For the text-containing cell, return its midpoint in [x, y] coordinate format. 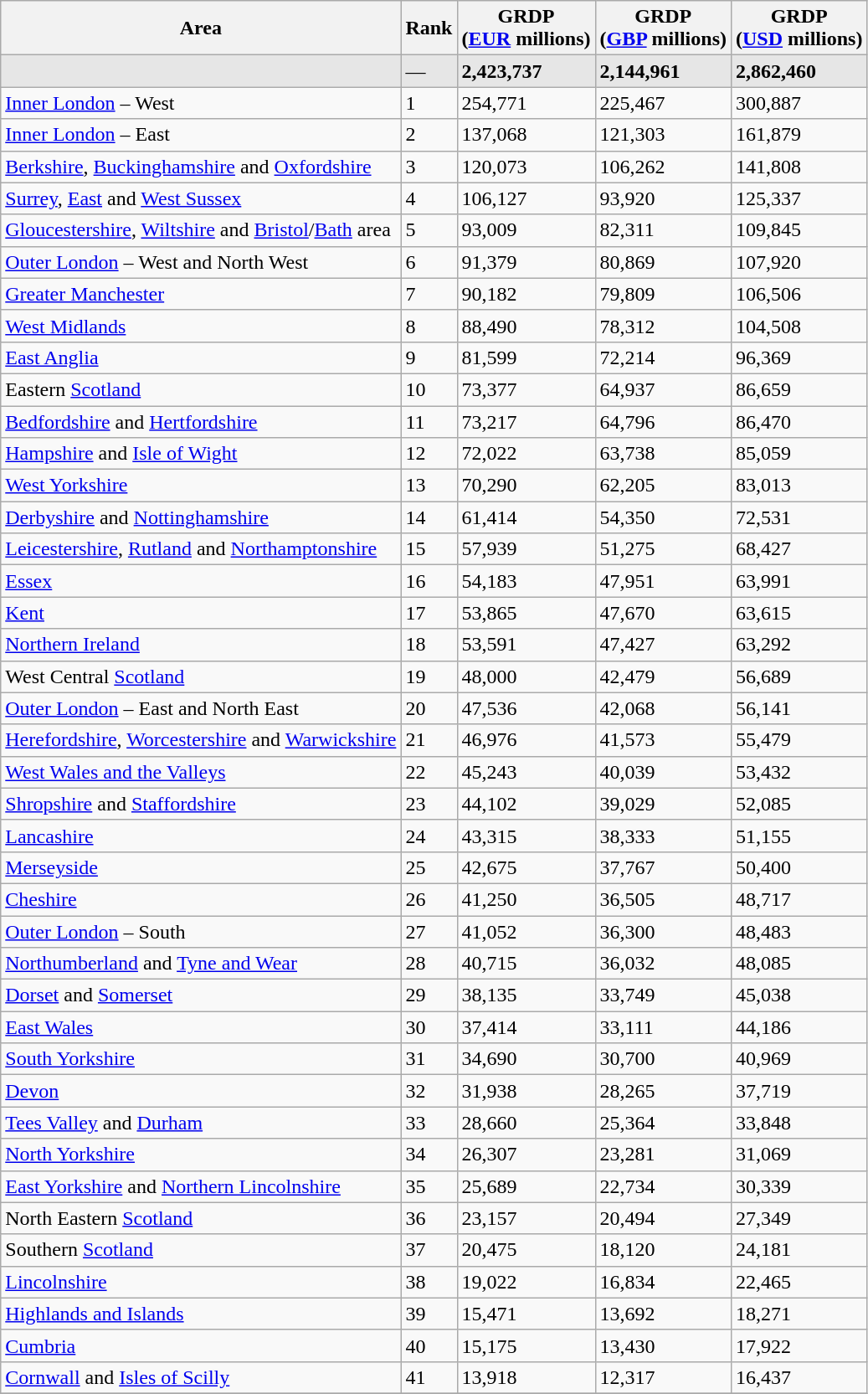
51,275 [663, 549]
86,659 [799, 389]
79,809 [663, 294]
56,141 [799, 708]
3 [429, 167]
Southern Scotland [201, 1250]
25,689 [526, 1186]
254,771 [526, 103]
62,205 [663, 486]
Inner London – West [201, 103]
63,738 [663, 454]
53,865 [526, 613]
82,311 [663, 230]
Tees Valley and Durham [201, 1123]
4 [429, 198]
137,068 [526, 135]
Kent [201, 613]
73,217 [526, 421]
15,471 [526, 1314]
88,490 [526, 326]
20,494 [663, 1218]
18 [429, 645]
West Yorkshire [201, 486]
— [429, 71]
Gloucestershire, Wiltshire and Bristol/Bath area [201, 230]
109,845 [799, 230]
40,715 [526, 964]
38 [429, 1282]
78,312 [663, 326]
2,423,737 [526, 71]
22,734 [663, 1186]
44,102 [526, 804]
North Yorkshire [201, 1155]
27 [429, 932]
43,315 [526, 836]
12,317 [663, 1377]
52,085 [799, 804]
North Eastern Scotland [201, 1218]
28,265 [663, 1091]
72,531 [799, 517]
26 [429, 899]
47,951 [663, 581]
Devon [201, 1091]
15,175 [526, 1345]
28 [429, 964]
Hampshire and Isle of Wight [201, 454]
South Yorkshire [201, 1059]
36 [429, 1218]
41,250 [526, 899]
46,976 [526, 740]
90,182 [526, 294]
120,073 [526, 167]
42,479 [663, 676]
18,120 [663, 1250]
47,670 [663, 613]
Merseyside [201, 867]
64,796 [663, 421]
21 [429, 740]
5 [429, 230]
25,364 [663, 1123]
36,505 [663, 899]
17,922 [799, 1345]
44,186 [799, 1027]
Cheshire [201, 899]
Cumbria [201, 1345]
2 [429, 135]
24,181 [799, 1250]
63,292 [799, 645]
10 [429, 389]
Outer London – West and North West [201, 262]
73,377 [526, 389]
Berkshire, Buckinghamshire and Oxfordshire [201, 167]
38,135 [526, 995]
68,427 [799, 549]
48,085 [799, 964]
West Central Scotland [201, 676]
8 [429, 326]
61,414 [526, 517]
41 [429, 1377]
31,938 [526, 1091]
80,869 [663, 262]
37 [429, 1250]
106,127 [526, 198]
30 [429, 1027]
24 [429, 836]
1 [429, 103]
31 [429, 1059]
55,479 [799, 740]
13,918 [526, 1377]
35 [429, 1186]
106,506 [799, 294]
42,675 [526, 867]
Surrey, East and West Sussex [201, 198]
63,991 [799, 581]
Leicestershire, Rutland and Northamptonshire [201, 549]
81,599 [526, 358]
106,262 [663, 167]
23,157 [526, 1218]
Outer London – South [201, 932]
East Yorkshire and Northern Lincolnshire [201, 1186]
48,717 [799, 899]
13,430 [663, 1345]
Shropshire and Staffordshire [201, 804]
34 [429, 1155]
East Wales [201, 1027]
Greater Manchester [201, 294]
47,536 [526, 708]
27,349 [799, 1218]
Eastern Scotland [201, 389]
54,350 [663, 517]
Essex [201, 581]
37,414 [526, 1027]
141,808 [799, 167]
Herefordshire, Worcestershire and Warwickshire [201, 740]
34,690 [526, 1059]
64,937 [663, 389]
40,039 [663, 772]
11 [429, 421]
GRDP(GBP millions) [663, 28]
36,300 [663, 932]
16,834 [663, 1282]
104,508 [799, 326]
17 [429, 613]
13,692 [663, 1314]
Lancashire [201, 836]
26,307 [526, 1155]
Inner London – East [201, 135]
70,290 [526, 486]
53,591 [526, 645]
42,068 [663, 708]
Lincolnshire [201, 1282]
93,009 [526, 230]
33,749 [663, 995]
31,069 [799, 1155]
Northumberland and Tyne and Wear [201, 964]
40 [429, 1345]
13 [429, 486]
225,467 [663, 103]
23,281 [663, 1155]
30,339 [799, 1186]
Derbyshire and Nottinghamshire [201, 517]
22 [429, 772]
28,660 [526, 1123]
125,337 [799, 198]
25 [429, 867]
37,767 [663, 867]
16,437 [799, 1377]
86,470 [799, 421]
96,369 [799, 358]
West Wales and the Valleys [201, 772]
161,879 [799, 135]
38,333 [663, 836]
107,920 [799, 262]
Area [201, 28]
300,887 [799, 103]
20,475 [526, 1250]
39 [429, 1314]
22,465 [799, 1282]
72,214 [663, 358]
36,032 [663, 964]
56,689 [799, 676]
15 [429, 549]
53,432 [799, 772]
83,013 [799, 486]
41,573 [663, 740]
37,719 [799, 1091]
Outer London – East and North East [201, 708]
51,155 [799, 836]
Rank [429, 28]
32 [429, 1091]
19,022 [526, 1282]
93,920 [663, 198]
45,243 [526, 772]
41,052 [526, 932]
121,303 [663, 135]
Cornwall and Isles of Scilly [201, 1377]
29 [429, 995]
63,615 [799, 613]
47,427 [663, 645]
Bedfordshire and Hertfordshire [201, 421]
16 [429, 581]
14 [429, 517]
30,700 [663, 1059]
72,022 [526, 454]
2,144,961 [663, 71]
Highlands and Islands [201, 1314]
18,271 [799, 1314]
GRDP(USD millions) [799, 28]
39,029 [663, 804]
20 [429, 708]
45,038 [799, 995]
19 [429, 676]
33 [429, 1123]
48,000 [526, 676]
33,111 [663, 1027]
East Anglia [201, 358]
Dorset and Somerset [201, 995]
54,183 [526, 581]
2,862,460 [799, 71]
91,379 [526, 262]
40,969 [799, 1059]
50,400 [799, 867]
57,939 [526, 549]
6 [429, 262]
9 [429, 358]
Northern Ireland [201, 645]
7 [429, 294]
23 [429, 804]
12 [429, 454]
GRDP(EUR millions) [526, 28]
33,848 [799, 1123]
West Midlands [201, 326]
48,483 [799, 932]
85,059 [799, 454]
